Locate the cell with the specified text and output its (X, Y) center coordinate. 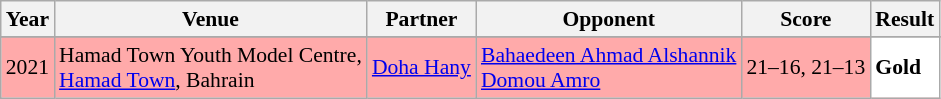
Year (28, 19)
Venue (210, 19)
Bahaedeen Ahmad Alshannik Domou Amro (609, 68)
Partner (422, 19)
Result (904, 19)
21–16, 21–13 (806, 68)
Hamad Town Youth Model Centre,Hamad Town, Bahrain (210, 68)
Gold (904, 68)
Opponent (609, 19)
2021 (28, 68)
Doha Hany (422, 68)
Score (806, 19)
